Identify which cell holds the provided text, then report its (X, Y) central coordinate. 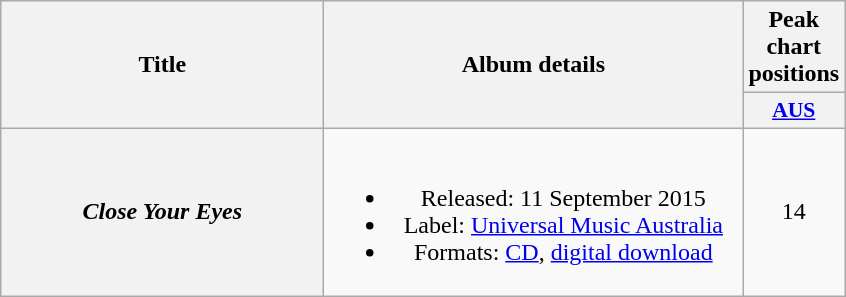
Released: 11 September 2015Label: Universal Music AustraliaFormats: CD, digital download (534, 212)
Close Your Eyes (162, 212)
Album details (534, 65)
AUS (794, 111)
Title (162, 65)
Peak chart positions (794, 47)
14 (794, 212)
